Find where the given text appears and provide that cell's center as (x, y) coordinate. 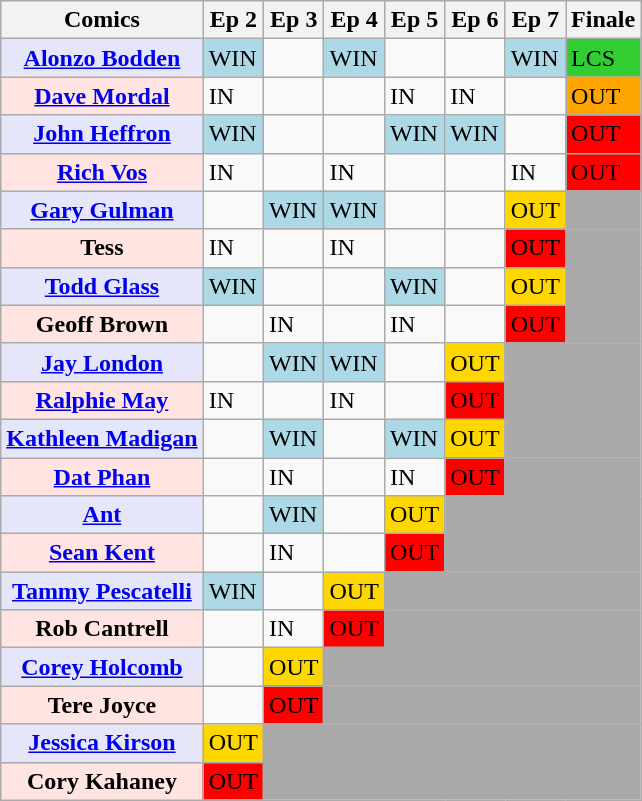
Comics (102, 20)
Ep 6 (475, 20)
Geoff Brown (102, 324)
Sean Kent (102, 553)
Ep 4 (354, 20)
Cory Kahaney (102, 781)
Tammy Pescatelli (102, 591)
John Heffron (102, 134)
Alonzo Bodden (102, 58)
Corey Holcomb (102, 667)
Ralphie May (102, 400)
Ep 5 (414, 20)
Todd Glass (102, 286)
Jessica Kirson (102, 743)
Jay London (102, 362)
Finale (604, 20)
Kathleen Madigan (102, 438)
Ep 2 (233, 20)
LCS (604, 58)
Ep 7 (535, 20)
Dave Mordal (102, 96)
Rich Vos (102, 172)
Dat Phan (102, 477)
Tess (102, 248)
Ep 3 (294, 20)
Ant (102, 515)
Gary Gulman (102, 210)
Tere Joyce (102, 705)
Rob Cantrell (102, 629)
